Pinpoint the cell where the given text exists, returning its (x, y) midpoint coordinate. 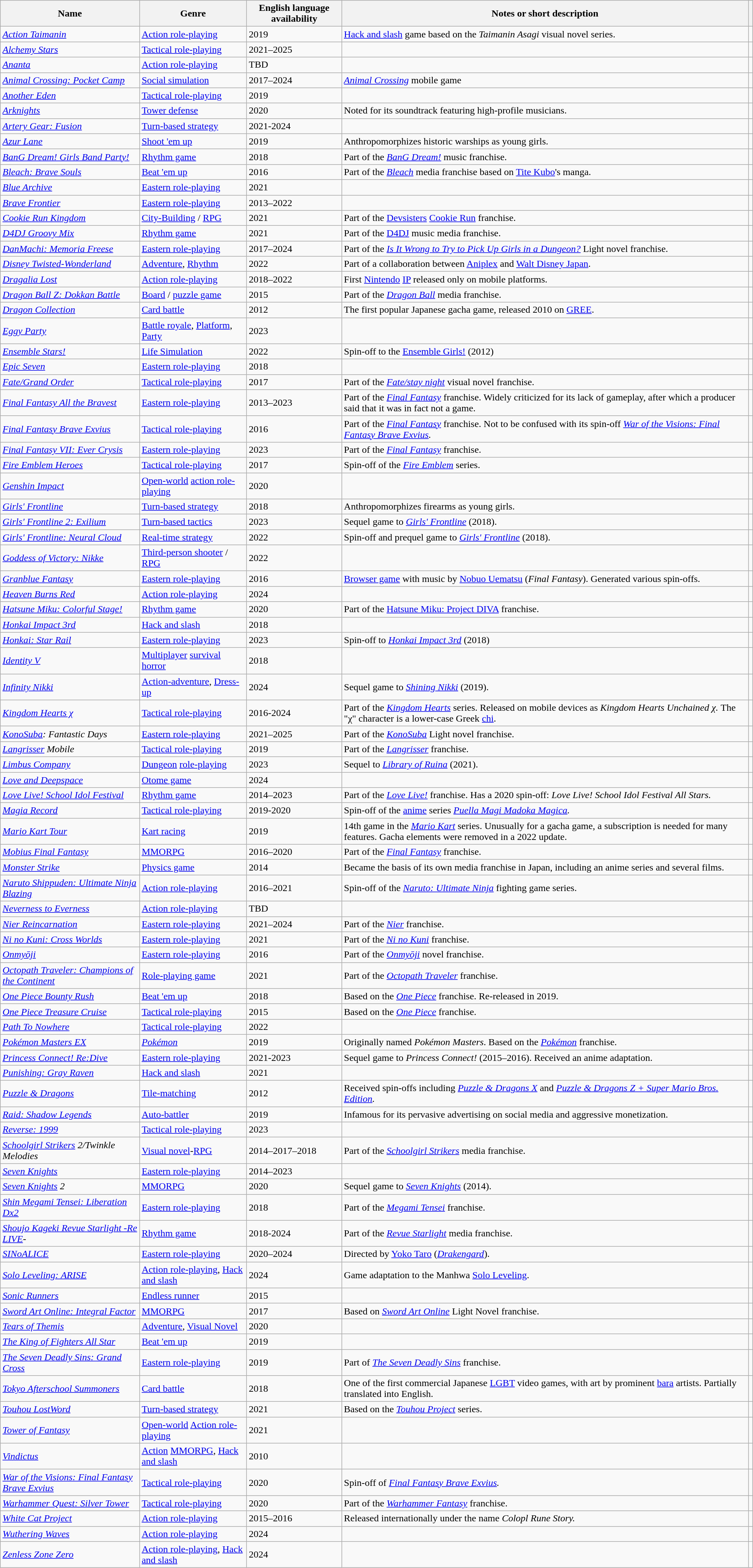
Tile-matching (193, 1094)
Shoujo Kageki Revue Starlight -Re LIVE- (70, 1233)
Life Simulation (193, 351)
D4DJ Groovy Mix (70, 233)
Kingdom Hearts χ (70, 713)
Warhammer Quest: Silver Tower (70, 1503)
Board / puzzle game (193, 295)
First Nintendo IP released only on mobile platforms. (545, 279)
Infinity Nikki (70, 687)
Path To Nowhere (70, 1027)
Another Eden (70, 95)
Tears of Themis (70, 1326)
Part of the Nier franchise. (545, 924)
Part of the Bleach media franchise based on Tite Kubo's manga. (545, 172)
Honkai: Star Rail (70, 640)
Bleach: Brave Souls (70, 172)
Turn-based tactics (193, 522)
Eggy Party (70, 331)
Open-world action role-playing (193, 485)
Tokyo Afterschool Summoners (70, 1389)
Part of the Hatsune Miku: Project DIVA franchise. (545, 609)
Girls' Frontline 2: Exilium (70, 522)
Part of the Dragon Ball media franchise. (545, 295)
Part of a collaboration between Aniplex and Walt Disney Japan. (545, 264)
Fate/Grand Order (70, 382)
2016–2021 (294, 888)
Otome game (193, 780)
Part of the Love Live! franchise. Has a 2020 spin-off: Love Live! School Idol Festival All Stars. (545, 795)
Part of the Onmyōji novel franchise. (545, 955)
Part of the Megami Tensei franchise. (545, 1207)
Girls' Frontline (70, 507)
Anthropomorphizes firearms as young girls. (545, 507)
Mobius Final Fantasy (70, 852)
Fire Emblem Heroes (70, 465)
Brave Frontier (70, 202)
Love Live! School Idol Festival (70, 795)
Game adaptation to the Manhwa Solo Leveling. (545, 1275)
Dungeon role-playing (193, 764)
Part of the Final Fantasy franchise. Widely criticized for its lack of gameplay, after which a producer said that it was in fact not a game. (545, 402)
Touhou LostWord (70, 1409)
Part of the Kingdom Hearts series. Released on mobile devices as Kingdom Hearts Unchained χ. The "χ" character is a lower-case Greek chi. (545, 713)
War of the Visions: Final Fantasy Brave Exvius (70, 1483)
Sequel to Library of Ruina (2021). (545, 764)
Dragalia Lost (70, 279)
Action-adventure, Dress-up (193, 687)
Puzzle & Dragons (70, 1094)
Animal Crossing: Pocket Camp (70, 80)
City-Building / RPG (193, 218)
2021-2023 (294, 1057)
Disney Twisted-Wonderland (70, 264)
Based on Sword Art Online Light Novel franchise. (545, 1311)
Sequel game to Girls' Frontline (2018). (545, 522)
Animal Crossing mobile game (545, 80)
Name (70, 14)
Epic Seven (70, 367)
2015–2016 (294, 1518)
Ananta (70, 65)
Part of the Fate/stay night visual novel franchise. (545, 382)
Reverse: 1999 (70, 1130)
BanG Dream! Girls Band Party! (70, 157)
Shin Megami Tensei: Liberation Dx2 (70, 1207)
One of the first commercial Japanese LGBT video games, with art by prominent bara artists. Partially translated into English. (545, 1389)
2019-2020 (294, 811)
Battle royale, Platform, Party (193, 331)
Kart racing (193, 831)
Onmyōji (70, 955)
The first popular Japanese gacha game, released 2010 on GREE. (545, 310)
Nier Reincarnation (70, 924)
White Cat Project (70, 1518)
Received spin-offs including Puzzle & Dragons X and Puzzle & Dragons Z + Super Mario Bros. Edition. (545, 1094)
Monster Strike (70, 867)
Noted for its soundtrack featuring high-profile musicians. (545, 111)
Vindictus (70, 1456)
2016-2024 (294, 713)
Langrisser Mobile (70, 749)
Hack and slash game based on the Taimanin Asagi visual novel series. (545, 34)
Naruto Shippuden: Ultimate Ninja Blazing (70, 888)
Part of the Is It Wrong to Try to Pick Up Girls in a Dungeon? Light novel franchise. (545, 249)
Anthropomorphizes historic warships as young girls. (545, 141)
Became the basis of its own media franchise in Japan, including an anime series and several films. (545, 867)
2021-2024 (294, 126)
Based on the Touhou Project series. (545, 1409)
Action MMORPG, Hack and slash (193, 1456)
Sonic Runners (70, 1296)
Part of the BanG Dream! music franchise. (545, 157)
Role-playing game (193, 976)
2014–2017–2018 (294, 1150)
Auto-battler (193, 1114)
Arknights (70, 111)
Azur Lane (70, 141)
Sequel game to Princess Connect! (2015–2016). Received an anime adaptation. (545, 1057)
Spin-off of the anime series Puella Magi Madoka Magica. (545, 811)
Final Fantasy Brave Exvius (70, 429)
Final Fantasy VII: Ever Crysis (70, 450)
Love and Deepspace (70, 780)
Sword Art Online: Integral Factor (70, 1311)
Final Fantasy All the Bravest (70, 402)
Goddess of Victory: Nikke (70, 558)
Cookie Run Kingdom (70, 218)
Mario Kart Tour (70, 831)
Multiplayer survival horror (193, 661)
SINoALICE (70, 1254)
Magia Record (70, 811)
Originally named Pokémon Masters. Based on the Pokémon franchise. (545, 1042)
Tower of Fantasy (70, 1430)
One Piece Treasure Cruise (70, 1011)
Girls' Frontline: Neural Cloud (70, 537)
Spin-off of the Fire Emblem series. (545, 465)
Part of the Langrisser franchise. (545, 749)
Directed by Yoko Taro (Drakengard). (545, 1254)
Shoot 'em up (193, 141)
Part of the Octopath Traveler franchise. (545, 976)
Zenless Zone Zero (70, 1554)
Infamous for its pervasive advertising on social media and aggressive monetization. (545, 1114)
English language availability (294, 14)
Artery Gear: Fusion (70, 126)
Raid: Shadow Legends (70, 1114)
Punishing: Gray Raven (70, 1073)
Based on the One Piece franchise. Re-released in 2019. (545, 996)
KonoSuba: Fantastic Days (70, 734)
Part of the KonoSuba Light novel franchise. (545, 734)
Part of the Final Fantasy franchise. Not to be confused with its spin-off War of the Visions: Final Fantasy Brave Exvius. (545, 429)
Seven Knights 2 (70, 1186)
Endless runner (193, 1296)
The Seven Deadly Sins: Grand Cross (70, 1362)
2021–2024 (294, 924)
The King of Fighters All Star (70, 1341)
Spin-off of Final Fantasy Brave Exvius. (545, 1483)
Adventure, Visual Novel (193, 1326)
Alchemy Stars (70, 50)
2014 (294, 867)
2020–2024 (294, 1254)
2018-2024 (294, 1233)
Dragon Ball Z: Dokkan Battle (70, 295)
Social simulation (193, 80)
Genre (193, 14)
Ensemble Stars! (70, 351)
Tower defense (193, 111)
2018–2022 (294, 279)
2013–2022 (294, 202)
Ni no Kuni: Cross Worlds (70, 939)
Browser game with music by Nobuo Uematsu (Final Fantasy). Generated various spin-offs. (545, 579)
Neverness to Everness (70, 909)
Granblue Fantasy (70, 579)
Octopath Traveler: Champions of the Continent (70, 976)
Genshin Impact (70, 485)
Limbus Company (70, 764)
Spin-off to the Ensemble Girls! (2012) (545, 351)
Heaven Burns Red (70, 594)
Wuthering Waves (70, 1534)
Adventure, Rhythm (193, 264)
Part of the Schoolgirl Strikers media franchise. (545, 1150)
Honkai Impact 3rd (70, 625)
One Piece Bounty Rush (70, 996)
Spin-off of the Naruto: Ultimate Ninja fighting game series. (545, 888)
Part of the Revue Starlight media franchise. (545, 1233)
Part of the Devsisters Cookie Run franchise. (545, 218)
Hatsune Miku: Colorful Stage! (70, 609)
Visual novel-RPG (193, 1150)
Part of the D4DJ music media franchise. (545, 233)
Identity V (70, 661)
Schoolgirl Strikers 2/Twinkle Melodies (70, 1150)
Part of The Seven Deadly Sins franchise. (545, 1362)
Spin-off and prequel game to Girls' Frontline (2018). (545, 537)
Sequel game to Seven Knights (2014). (545, 1186)
Released internationally under the name Colopl Rune Story. (545, 1518)
Open-world Action role-playing (193, 1430)
Solo Leveling: ARISE (70, 1275)
Pokémon (193, 1042)
Third-person shooter / RPG (193, 558)
Real-time strategy (193, 537)
2010 (294, 1456)
Spin-off to Honkai Impact 3rd (2018) (545, 640)
2016–2020 (294, 852)
Based on the One Piece franchise. (545, 1011)
Action Taimanin (70, 34)
Notes or short description (545, 14)
Sequel game to Shining Nikki (2019). (545, 687)
Part of the Ni no Kuni franchise. (545, 939)
Princess Connect! Re:Dive (70, 1057)
Pokémon Masters EX (70, 1042)
Physics game (193, 867)
2013–2023 (294, 402)
Blue Archive (70, 187)
Dragon Collection (70, 310)
DanMachi: Memoria Freese (70, 249)
Seven Knights (70, 1171)
Part of the Warhammer Fantasy franchise. (545, 1503)
